Return the [X, Y] coordinate for the center point of the cell that contains the specified text.  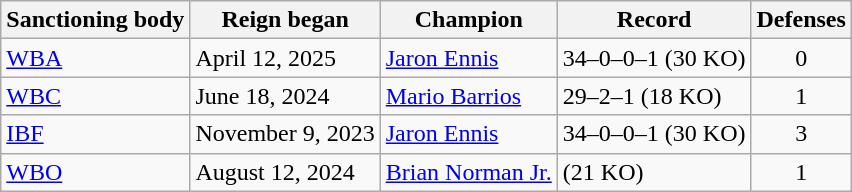
June 18, 2024 [285, 96]
Record [654, 20]
Mario Barrios [468, 96]
WBC [96, 96]
0 [801, 58]
November 9, 2023 [285, 134]
29–2–1 (18 KO) [654, 96]
(21 KO) [654, 172]
Reign began [285, 20]
WBO [96, 172]
Champion [468, 20]
IBF [96, 134]
3 [801, 134]
Defenses [801, 20]
August 12, 2024 [285, 172]
Brian Norman Jr. [468, 172]
April 12, 2025 [285, 58]
WBA [96, 58]
Sanctioning body [96, 20]
